Return the (X, Y) coordinate for the center point of the cell that contains the specified text.  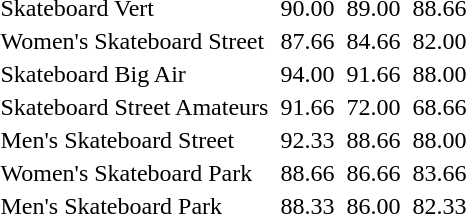
84.66 (374, 41)
87.66 (308, 41)
72.00 (374, 107)
92.33 (308, 140)
86.66 (374, 173)
94.00 (308, 74)
